Provide the (X, Y) coordinate of the cell's center where the given text is located.  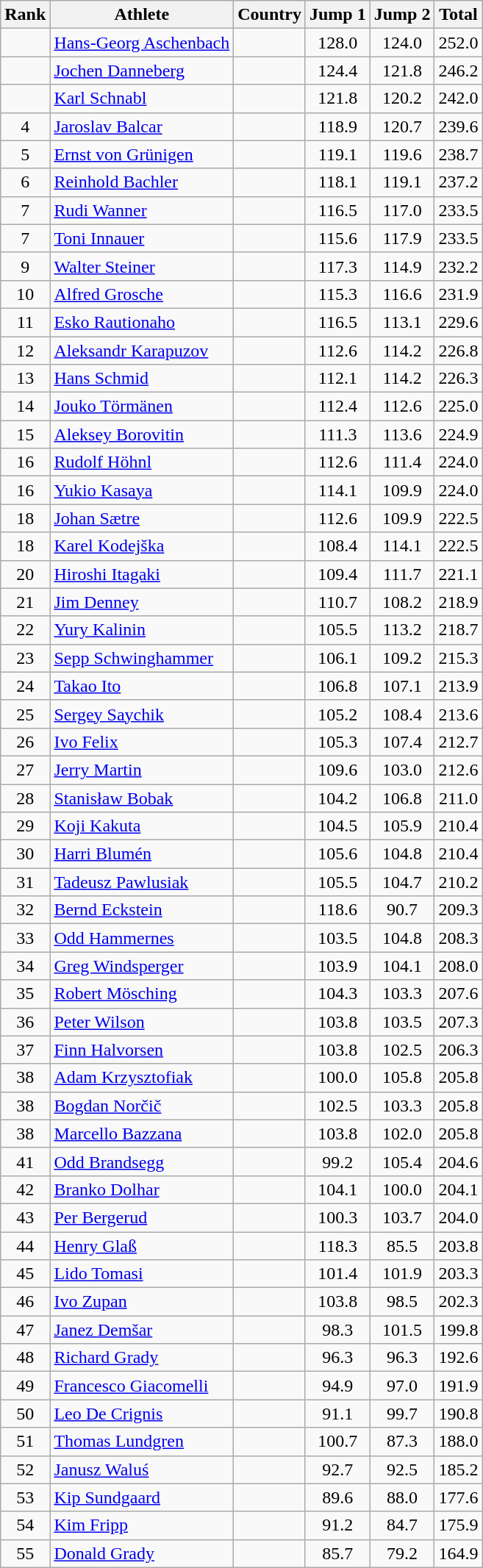
33 (25, 938)
Thomas Lundgren (142, 1442)
Greg Windsperger (142, 966)
118.6 (337, 910)
113.2 (402, 630)
175.9 (459, 1525)
101.5 (402, 1330)
Bogdan Norčič (142, 1106)
Marcello Bazzana (142, 1134)
21 (25, 602)
Athlete (142, 15)
105.3 (337, 742)
109.4 (337, 574)
211.0 (459, 798)
237.2 (459, 182)
199.8 (459, 1330)
20 (25, 574)
85.7 (337, 1553)
Takao Ito (142, 686)
11 (25, 322)
Jim Denney (142, 602)
177.6 (459, 1497)
5 (25, 154)
111.4 (402, 462)
203.3 (459, 1274)
29 (25, 826)
Toni Innauer (142, 238)
Tadeusz Pawlusiak (142, 882)
225.0 (459, 407)
Kip Sundgaard (142, 1497)
117.9 (402, 238)
45 (25, 1274)
Janez Demšar (142, 1330)
104.7 (402, 882)
Hiroshi Itagaki (142, 574)
212.6 (459, 770)
207.6 (459, 994)
238.7 (459, 154)
117.0 (402, 210)
Hans Schmid (142, 379)
43 (25, 1217)
Bernd Eckstein (142, 910)
104.3 (337, 994)
119.6 (402, 154)
Per Bergerud (142, 1217)
Finn Halvorsen (142, 1050)
92.7 (337, 1469)
13 (25, 379)
246.2 (459, 71)
229.6 (459, 322)
Ernst von Grünigen (142, 154)
37 (25, 1050)
51 (25, 1442)
90.7 (402, 910)
Yukio Kasaya (142, 490)
224.9 (459, 434)
94.9 (337, 1386)
Stanisław Bobak (142, 798)
Odd Hammernes (142, 938)
Jouko Törmänen (142, 407)
Reinhold Bachler (142, 182)
54 (25, 1525)
Country (270, 15)
107.1 (402, 686)
92.5 (402, 1469)
188.0 (459, 1442)
Koji Kakuta (142, 826)
Aleksandr Karapuzov (142, 351)
Rudolf Höhnl (142, 462)
100.7 (337, 1442)
35 (25, 994)
212.7 (459, 742)
102.0 (402, 1134)
111.3 (337, 434)
215.3 (459, 658)
100.3 (337, 1217)
124.0 (402, 43)
105.4 (402, 1161)
120.7 (402, 126)
207.3 (459, 1022)
252.0 (459, 43)
118.3 (337, 1246)
28 (25, 798)
Yury Kalinin (142, 630)
Branko Dolhar (142, 1189)
6 (25, 182)
Jochen Danneberg (142, 71)
112.4 (337, 407)
27 (25, 770)
14 (25, 407)
50 (25, 1414)
91.1 (337, 1414)
44 (25, 1246)
105.8 (402, 1078)
Johan Sætre (142, 518)
52 (25, 1469)
Richard Grady (142, 1358)
30 (25, 854)
108.2 (402, 602)
226.3 (459, 379)
55 (25, 1553)
204.0 (459, 1217)
89.6 (337, 1497)
Ivo Zupan (142, 1302)
32 (25, 910)
Adam Krzysztofiak (142, 1078)
115.6 (337, 238)
Leo De Crignis (142, 1414)
10 (25, 294)
124.4 (337, 71)
Jump 1 (337, 15)
109.2 (402, 658)
24 (25, 686)
208.3 (459, 938)
107.4 (402, 742)
41 (25, 1161)
114.9 (402, 266)
Walter Steiner (142, 266)
53 (25, 1497)
47 (25, 1330)
49 (25, 1386)
120.2 (402, 99)
Peter Wilson (142, 1022)
25 (25, 714)
104.5 (337, 826)
226.8 (459, 351)
105.2 (337, 714)
Rudi Wanner (142, 210)
105.9 (402, 826)
116.6 (402, 294)
98.3 (337, 1330)
221.1 (459, 574)
87.3 (402, 1442)
Lido Tomasi (142, 1274)
104.2 (337, 798)
210.2 (459, 882)
Robert Mösching (142, 994)
Alfred Grosche (142, 294)
Rank (25, 15)
204.6 (459, 1161)
15 (25, 434)
218.7 (459, 630)
190.8 (459, 1414)
118.1 (337, 182)
213.9 (459, 686)
Odd Brandsegg (142, 1161)
Esko Rautionaho (142, 322)
191.9 (459, 1386)
91.2 (337, 1525)
109.6 (337, 770)
99.7 (402, 1414)
12 (25, 351)
101.9 (402, 1274)
Henry Glaß (142, 1246)
115.3 (337, 294)
Janusz Waluś (142, 1469)
118.9 (337, 126)
23 (25, 658)
88.0 (402, 1497)
Karel Kodejška (142, 546)
192.6 (459, 1358)
Hans-Georg Aschenbach (142, 43)
106.1 (337, 658)
113.6 (402, 434)
48 (25, 1358)
85.5 (402, 1246)
113.1 (402, 322)
239.6 (459, 126)
232.2 (459, 266)
185.2 (459, 1469)
117.3 (337, 266)
111.7 (402, 574)
36 (25, 1022)
Sergey Saychik (142, 714)
Francesco Giacomelli (142, 1386)
202.3 (459, 1302)
105.6 (337, 854)
46 (25, 1302)
206.3 (459, 1050)
26 (25, 742)
34 (25, 966)
4 (25, 126)
128.0 (337, 43)
99.2 (337, 1161)
Total (459, 15)
Kim Fripp (142, 1525)
Jump 2 (402, 15)
Aleksey Borovitin (142, 434)
Jaroslav Balcar (142, 126)
84.7 (402, 1525)
9 (25, 266)
42 (25, 1189)
218.9 (459, 602)
203.8 (459, 1246)
97.0 (402, 1386)
209.3 (459, 910)
Karl Schnabl (142, 99)
Sepp Schwinghammer (142, 658)
Donald Grady (142, 1553)
231.9 (459, 294)
101.4 (337, 1274)
31 (25, 882)
103.7 (402, 1217)
164.9 (459, 1553)
98.5 (402, 1302)
112.1 (337, 379)
242.0 (459, 99)
103.9 (337, 966)
Ivo Felix (142, 742)
204.1 (459, 1189)
Jerry Martin (142, 770)
208.0 (459, 966)
Harri Blumén (142, 854)
79.2 (402, 1553)
22 (25, 630)
110.7 (337, 602)
213.6 (459, 714)
103.0 (402, 770)
